Determine the [X, Y] coordinate at the center of the cell enclosing the given text.  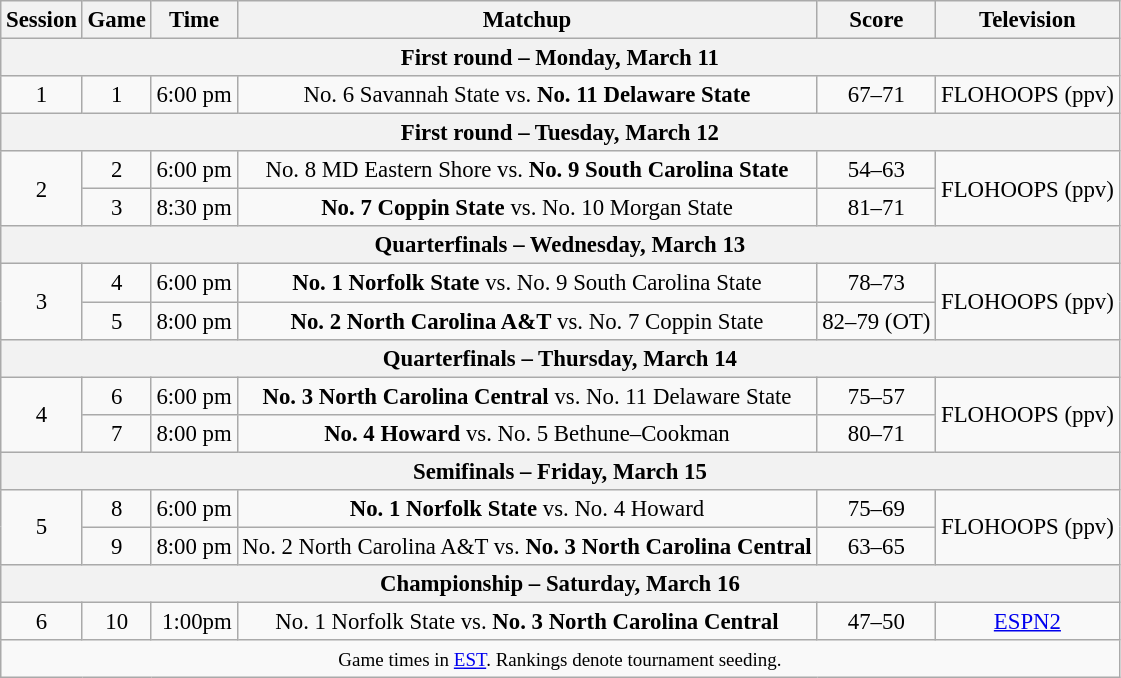
67–71 [876, 95]
Session [42, 20]
1:00pm [194, 621]
Television [1028, 20]
No. 4 Howard vs. No. 5 Bethune–Cookman [527, 433]
47–50 [876, 621]
8:30 pm [194, 208]
Championship – Saturday, March 16 [560, 584]
No. 6 Savannah State vs. No. 11 Delaware State [527, 95]
Score [876, 20]
Game [116, 20]
First round – Tuesday, March 12 [560, 133]
No. 1 Norfolk State vs. No. 4 Howard [527, 509]
No. 8 MD Eastern Shore vs. No. 9 South Carolina State [527, 170]
7 [116, 433]
Time [194, 20]
No. 1 Norfolk State vs. No. 3 North Carolina Central [527, 621]
80–71 [876, 433]
10 [116, 621]
No. 3 North Carolina Central vs. No. 11 Delaware State [527, 396]
ESPN2 [1028, 621]
No. 1 Norfolk State vs. No. 9 South Carolina State [527, 283]
75–57 [876, 396]
No. 7 Coppin State vs. No. 10 Morgan State [527, 208]
82–79 (OT) [876, 321]
Semifinals – Friday, March 15 [560, 471]
63–65 [876, 546]
9 [116, 546]
First round – Monday, March 11 [560, 58]
No. 2 North Carolina A&T vs. No. 7 Coppin State [527, 321]
75–69 [876, 509]
Game times in EST. Rankings denote tournament seeding. [560, 659]
Quarterfinals – Thursday, March 14 [560, 358]
54–63 [876, 170]
Matchup [527, 20]
8 [116, 509]
81–71 [876, 208]
No. 2 North Carolina A&T vs. No. 3 North Carolina Central [527, 546]
Quarterfinals – Wednesday, March 13 [560, 245]
78–73 [876, 283]
